Return (x, y) of the center of cell containing provided text 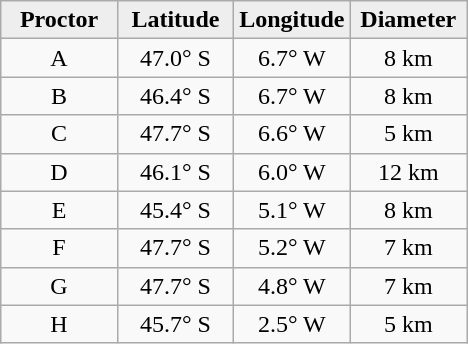
D (59, 172)
H (59, 324)
46.4° S (175, 96)
6.0° W (292, 172)
F (59, 248)
47.0° S (175, 58)
6.6° W (292, 134)
5.2° W (292, 248)
46.1° S (175, 172)
12 km (408, 172)
G (59, 286)
2.5° W (292, 324)
Longitude (292, 20)
45.4° S (175, 210)
B (59, 96)
5.1° W (292, 210)
Proctor (59, 20)
E (59, 210)
4.8° W (292, 286)
A (59, 58)
Diameter (408, 20)
Latitude (175, 20)
45.7° S (175, 324)
C (59, 134)
